Search for the cell housing the specified text and yield its [x, y] center coordinate. 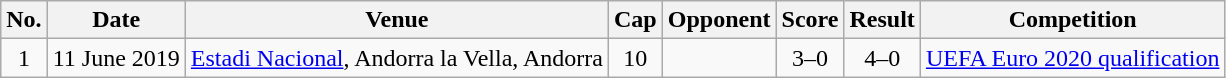
Venue [396, 20]
Score [810, 20]
Cap [636, 20]
Opponent [719, 20]
1 [24, 58]
11 June 2019 [116, 58]
Estadi Nacional, Andorra la Vella, Andorra [396, 58]
Date [116, 20]
Result [882, 20]
10 [636, 58]
3–0 [810, 58]
4–0 [882, 58]
No. [24, 20]
Competition [1072, 20]
UEFA Euro 2020 qualification [1072, 58]
